Return the (X, Y) coordinate for the center point of the cell that contains the specified text.  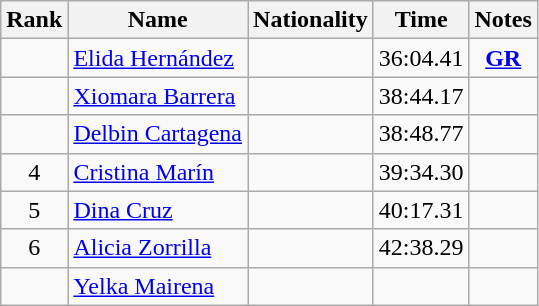
42:38.29 (421, 248)
5 (34, 210)
Cristina Marín (158, 172)
4 (34, 172)
39:34.30 (421, 172)
Time (421, 20)
Dina Cruz (158, 210)
Notes (503, 20)
38:44.17 (421, 96)
GR (503, 58)
40:17.31 (421, 210)
Delbin Cartagena (158, 134)
Elida Hernández (158, 58)
Nationality (311, 20)
Name (158, 20)
36:04.41 (421, 58)
38:48.77 (421, 134)
6 (34, 248)
Xiomara Barrera (158, 96)
Yelka Mairena (158, 286)
Alicia Zorrilla (158, 248)
Rank (34, 20)
